Return the (X, Y) coordinate for the center point of the cell that contains the specified text.  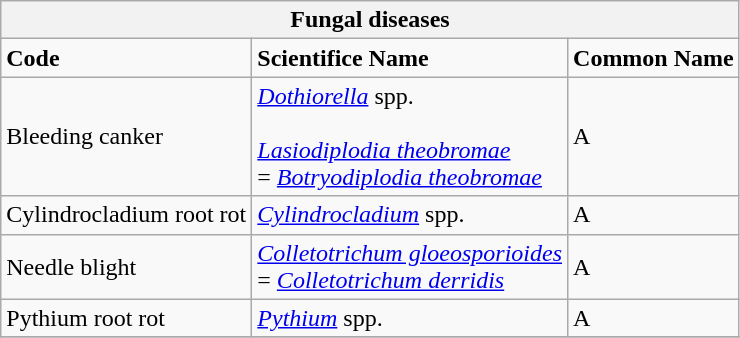
Scientifice Name (410, 58)
Bleeding canker (126, 136)
Pythium spp. (410, 318)
Cylindrocladium root rot (126, 215)
Cylindrocladium spp. (410, 215)
Code (126, 58)
Needle blight (126, 266)
Dothiorella spp. Lasiodiplodia theobromae = Botryodiplodia theobromae (410, 136)
Colletotrichum gloeosporioides = Colletotrichum derridis (410, 266)
Fungal diseases (370, 20)
Common Name (654, 58)
Pythium root rot (126, 318)
